Extract the (X, Y) coordinate from the center of the cell holding the provided text.  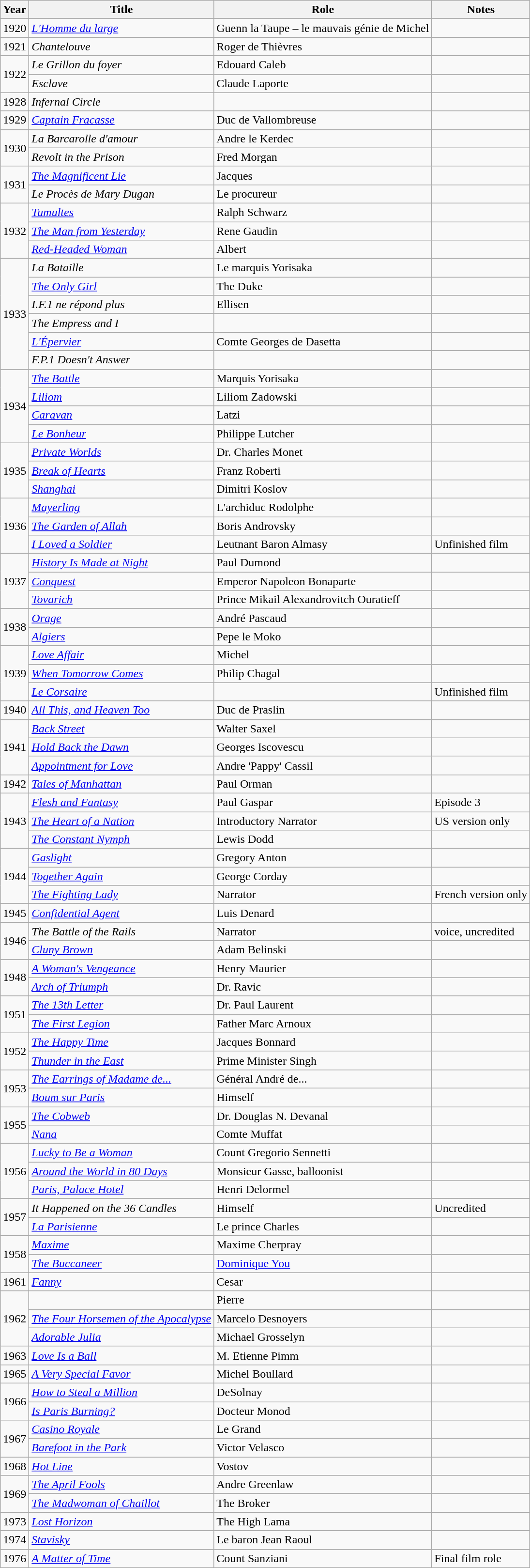
A Very Special Favor (121, 1374)
The Empress and I (121, 323)
Le prince Charles (323, 1226)
Nana (121, 1134)
F.P.1 Doesn't Answer (121, 360)
The Cobweb (121, 1116)
La Parisienne (121, 1226)
Mayerling (121, 507)
Tales of Manhattan (121, 784)
Orage (121, 618)
1936 (15, 526)
Henry Maurier (323, 968)
1938 (15, 627)
Title (121, 10)
The Broker (323, 1503)
Michel Boullard (323, 1374)
Count Sanziani (323, 1558)
Casino Royale (121, 1429)
Lewis Dodd (323, 839)
The Battle (121, 378)
Andre 'Pappy' Cassil (323, 765)
Dr. Paul Laurent (323, 1005)
La Bataille (121, 268)
Maxime Cherpray (323, 1245)
Le Grand (323, 1429)
1942 (15, 784)
The High Lama (323, 1521)
Le Bonheur (121, 434)
1976 (15, 1558)
Is Paris Burning? (121, 1411)
I.F.1 ne répond plus (121, 305)
Appointment for Love (121, 765)
US version only (481, 821)
Back Street (121, 729)
1929 (15, 120)
1937 (15, 581)
Marcelo Desnoyers (323, 1319)
The Four Horsemen of the Apocalypse (121, 1319)
1965 (15, 1374)
Paul Dumond (323, 563)
Fanny (121, 1282)
1921 (15, 47)
Confidential Agent (121, 913)
When Tomorrow Comes (121, 673)
Philip Chagal (323, 673)
1944 (15, 876)
1969 (15, 1494)
Revolt in the Prison (121, 157)
La Barcarolle d'amour (121, 139)
1956 (15, 1171)
Private Worlds (121, 452)
1967 (15, 1439)
Hold Back the Dawn (121, 747)
Andre le Kerdec (323, 139)
The Happy Time (121, 1042)
Michael Grosselyn (323, 1337)
Adorable Julia (121, 1337)
Philippe Lutcher (323, 434)
Lost Horizon (121, 1521)
Général André de... (323, 1079)
Walter Saxel (323, 729)
French version only (481, 895)
Lucky to Be a Woman (121, 1153)
Fred Morgan (323, 157)
Michel (323, 655)
L'archiduc Rodolphe (323, 507)
Le Grillon du foyer (121, 65)
Boum sur Paris (121, 1097)
A Matter of Time (121, 1558)
A Woman's Vengeance (121, 968)
Prime Minister Singh (323, 1060)
Ralph Schwarz (323, 212)
The Constant Nymph (121, 839)
Hot Line (121, 1466)
1952 (15, 1051)
How to Steal a Million (121, 1392)
The 13th Letter (121, 1005)
Le procureur (323, 194)
1940 (15, 710)
Liliom Zadowski (323, 397)
Le baron Jean Raoul (323, 1540)
Boris Androvsky (323, 526)
Le Corsaire (121, 692)
Esclave (121, 83)
Vostov (323, 1466)
1961 (15, 1282)
Paul Gaspar (323, 802)
Marquis Yorisaka (323, 378)
All This, and Heaven Too (121, 710)
Duc de Vallombreuse (323, 120)
1920 (15, 28)
Comte Georges de Dasetta (323, 342)
1974 (15, 1540)
Luis Denard (323, 913)
1945 (15, 913)
1932 (15, 231)
Latzi (323, 415)
1962 (15, 1319)
The Magnificent Lie (121, 175)
voice, uncredited (481, 931)
1930 (15, 148)
Dr. Ravic (323, 987)
Liliom (121, 397)
1968 (15, 1466)
Gaslight (121, 858)
Uncredited (481, 1208)
L'Épervier (121, 342)
The First Legion (121, 1024)
Role (323, 10)
Episode 3 (481, 802)
The Heart of a Nation (121, 821)
Dimitri Koslov (323, 489)
The Earrings of Madame de... (121, 1079)
The Only Girl (121, 286)
Georges Iscovescu (323, 747)
Love Is a Ball (121, 1355)
The Madwoman of Chaillot (121, 1503)
Pepe le Moko (323, 637)
Pierre (323, 1300)
Dr. Douglas N. Devanal (323, 1116)
1963 (15, 1355)
DeSolnay (323, 1392)
Jacques Bonnard (323, 1042)
Franz Roberti (323, 470)
Introductory Narrator (323, 821)
Comte Muffat (323, 1134)
George Corday (323, 876)
1948 (15, 978)
Notes (481, 10)
1931 (15, 185)
The Fighting Lady (121, 895)
Count Gregorio Sennetti (323, 1153)
Prince Mikail Alexandrovitch Ouratieff (323, 600)
History Is Made at Night (121, 563)
Monsieur Gasse, balloonist (323, 1171)
Le marquis Yorisaka (323, 268)
Dr. Charles Monet (323, 452)
Thunder in the East (121, 1060)
Dominique You (323, 1263)
Rene Gaudin (323, 231)
Around the World in 80 Days (121, 1171)
1928 (15, 102)
1953 (15, 1088)
Captain Fracasse (121, 120)
Le Procès de Mary Dugan (121, 194)
L'Homme du large (121, 28)
Chantelouve (121, 47)
Roger de Thièvres (323, 47)
1934 (15, 406)
The April Fools (121, 1485)
1973 (15, 1521)
Final film role (481, 1558)
Father Marc Arnoux (323, 1024)
1966 (15, 1401)
1951 (15, 1014)
I Loved a Soldier (121, 544)
M. Etienne Pimm (323, 1355)
The Man from Yesterday (121, 231)
Gregory Anton (323, 858)
Victor Velasco (323, 1448)
Stavisky (121, 1540)
Shanghai (121, 489)
The Garden of Allah (121, 526)
Barefoot in the Park (121, 1448)
Edouard Caleb (323, 65)
Cluny Brown (121, 950)
1958 (15, 1254)
Docteur Monod (323, 1411)
Red-Headed Woman (121, 249)
Caravan (121, 415)
1941 (15, 747)
Algiers (121, 637)
The Buccaneer (121, 1263)
1957 (15, 1217)
Maxime (121, 1245)
Conquest (121, 581)
Leutnant Baron Almasy (323, 544)
Emperor Napoleon Bonaparte (323, 581)
Ellisen (323, 305)
1946 (15, 941)
1935 (15, 470)
The Battle of the Rails (121, 931)
Flesh and Fantasy (121, 802)
Break of Hearts (121, 470)
Year (15, 10)
Together Again (121, 876)
1922 (15, 74)
Tovarich (121, 600)
1955 (15, 1125)
Jacques (323, 175)
Love Affair (121, 655)
1943 (15, 821)
Andre Greenlaw (323, 1485)
Claude Laporte (323, 83)
Duc de Praslin (323, 710)
Adam Belinski (323, 950)
Arch of Triumph (121, 987)
1933 (15, 314)
Guenn la Taupe – le mauvais génie de Michel (323, 28)
André Pascaud (323, 618)
Albert (323, 249)
Infernal Circle (121, 102)
Henri Delormel (323, 1190)
Paris, Palace Hotel (121, 1190)
Cesar (323, 1282)
Paul Orman (323, 784)
1939 (15, 673)
Tumultes (121, 212)
The Duke (323, 286)
It Happened on the 36 Candles (121, 1208)
